Locate the cell with the specified text and output its [X, Y] center coordinate. 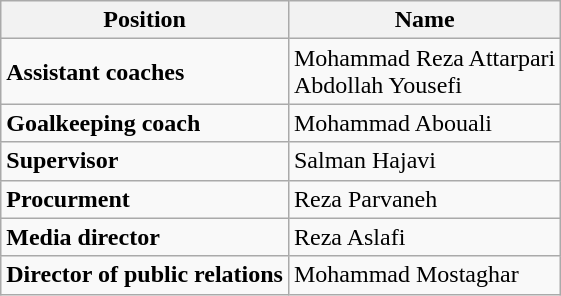
Salman Hajavi [424, 161]
Reza Parvaneh [424, 199]
Mohammad Abouali [424, 123]
Goalkeeping coach [145, 123]
Media director [145, 237]
Mohammad Mostaghar [424, 275]
Procurment [145, 199]
Reza Aslafi [424, 237]
Name [424, 20]
Director of public relations [145, 275]
Position [145, 20]
Assistant coaches [145, 72]
Mohammad Reza Attarpari Abdollah Yousefi [424, 72]
Supervisor [145, 161]
